Scan for the cell matching the given text and deliver its [X, Y] coordinate at center. 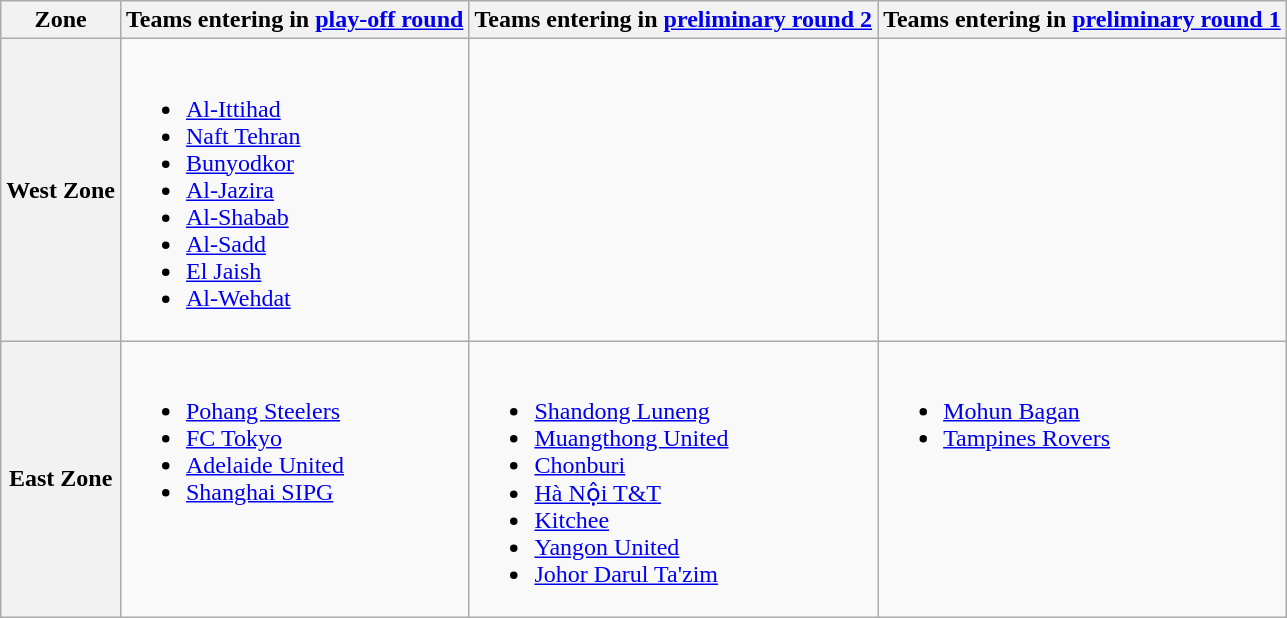
West Zone [61, 190]
East Zone [61, 480]
Teams entering in preliminary round 2 [674, 20]
Mohun Bagan Tampines Rovers [1082, 480]
Teams entering in play-off round [294, 20]
Pohang Steelers FC Tokyo Adelaide United Shanghai SIPG [294, 480]
Shandong Luneng Muangthong United Chonburi Hà Nội T&T Kitchee Yangon United Johor Darul Ta'zim [674, 480]
Al-Ittihad Naft Tehran Bunyodkor Al-Jazira Al-Shabab Al-Sadd El Jaish Al-Wehdat [294, 190]
Zone [61, 20]
Teams entering in preliminary round 1 [1082, 20]
